Identify which cell holds the provided text, then report its (x, y) central coordinate. 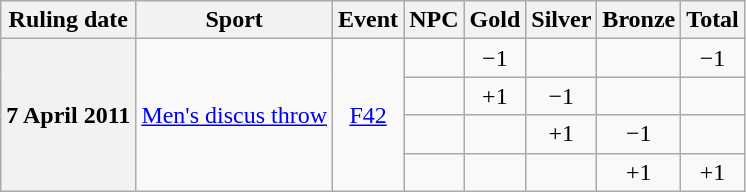
Silver (562, 20)
Gold (495, 20)
Ruling date (68, 20)
Men's discus throw (234, 115)
Total (713, 20)
Bronze (639, 20)
NPC (434, 20)
Sport (234, 20)
7 April 2011 (68, 115)
Event (368, 20)
F42 (368, 115)
